Identify which cell holds the provided text, then report its [X, Y] central coordinate. 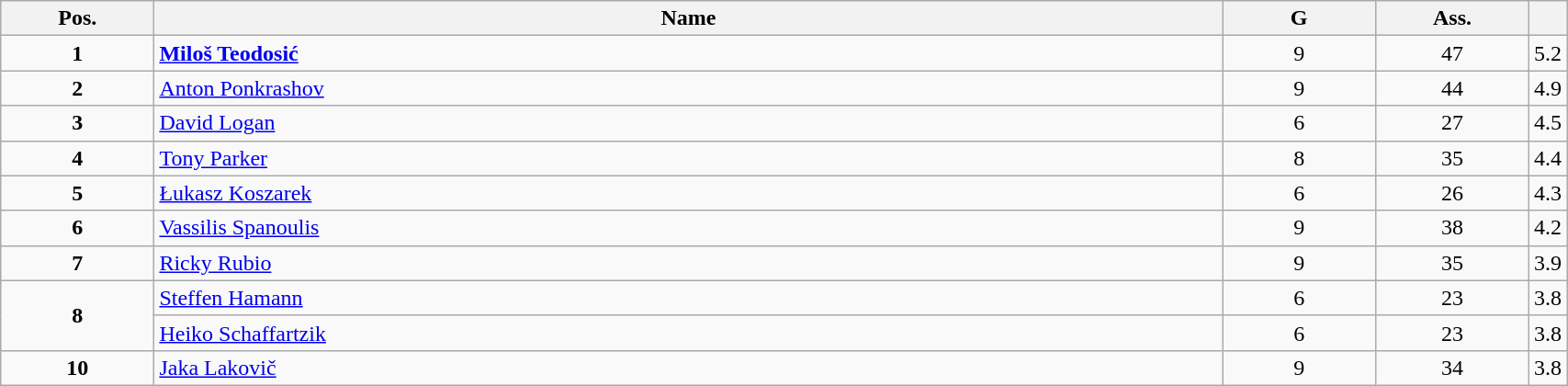
G [1299, 18]
Łukasz Koszarek [689, 193]
Pos. [77, 18]
4.4 [1549, 158]
38 [1451, 228]
Anton Ponkrashov [689, 88]
4.2 [1549, 228]
Jaka Lakovič [689, 368]
4.5 [1549, 123]
5 [77, 193]
10 [77, 368]
3 [77, 123]
Name [689, 18]
3.9 [1549, 263]
47 [1451, 53]
27 [1451, 123]
7 [77, 263]
Heiko Schaffartzik [689, 333]
Ricky Rubio [689, 263]
44 [1451, 88]
26 [1451, 193]
David Logan [689, 123]
5.2 [1549, 53]
Steffen Hamann [689, 298]
Miloš Teodosić [689, 53]
4.9 [1549, 88]
1 [77, 53]
4 [77, 158]
Vassilis Spanoulis [689, 228]
2 [77, 88]
Ass. [1451, 18]
Tony Parker [689, 158]
34 [1451, 368]
4.3 [1549, 193]
